For the text-containing cell, return its midpoint in [x, y] coordinate format. 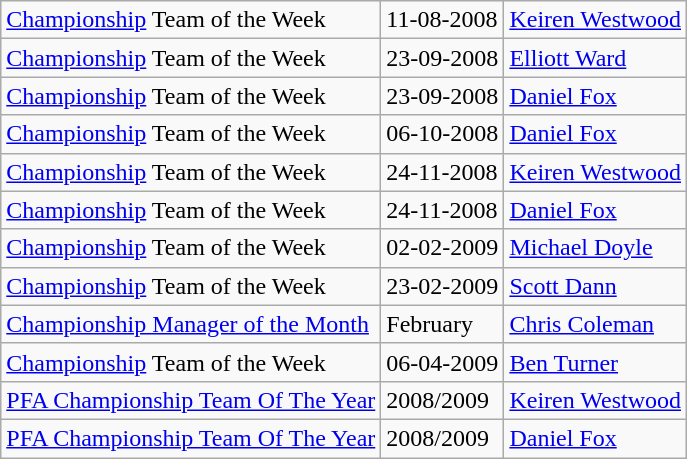
Elliott Ward [596, 58]
February [442, 324]
23-02-2009 [442, 286]
Ben Turner [596, 362]
Scott Dann [596, 286]
11-08-2008 [442, 20]
06-04-2009 [442, 362]
Chris Coleman [596, 324]
02-02-2009 [442, 248]
Championship Manager of the Month [191, 324]
06-10-2008 [442, 134]
Michael Doyle [596, 248]
